Search for the cell housing the specified text and yield its (x, y) center coordinate. 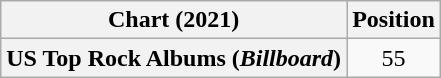
55 (394, 58)
Position (394, 20)
Chart (2021) (174, 20)
US Top Rock Albums (Billboard) (174, 58)
